Detect which cell encompasses the target text, then output its [x, y] center coordinate. 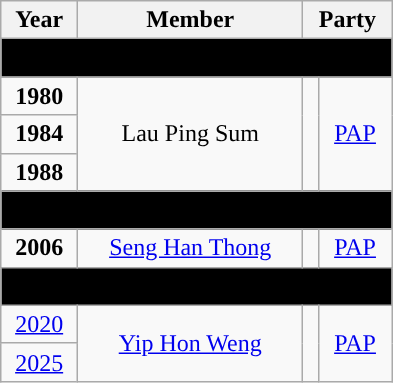
Member [190, 20]
2006 [40, 248]
1984 [40, 134]
Constituency abolished (2011 – 2020) [196, 286]
1988 [40, 172]
Yip Hon Weng [190, 343]
Year [40, 20]
Seng Han Thong [190, 248]
2020 [40, 324]
2025 [40, 362]
Lau Ping Sum [190, 134]
Constituency abolished (1991 – 2006) [196, 210]
1980 [40, 96]
Formation [196, 58]
Party [348, 20]
